Return (x, y) of the center of cell containing provided text 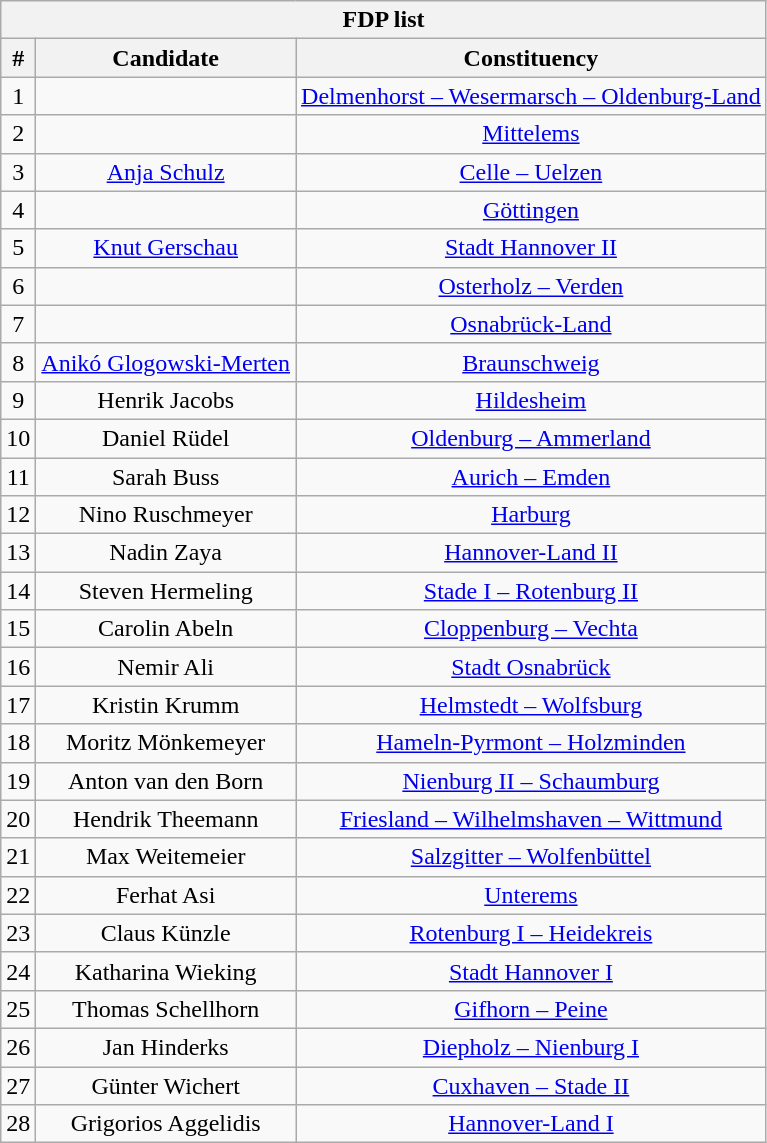
13 (18, 553)
26 (18, 1047)
Hannover-Land I (532, 1124)
1 (18, 96)
Knut Gerschau (166, 248)
Grigorios Aggelidis (166, 1124)
Constituency (532, 58)
Salzgitter – Wolfenbüttel (532, 857)
Anja Schulz (166, 172)
4 (18, 210)
9 (18, 400)
Thomas Schellhorn (166, 1009)
Delmenhorst – Wesermarsch – Oldenburg-Land (532, 96)
10 (18, 438)
Daniel Rüdel (166, 438)
Candidate (166, 58)
14 (18, 591)
Nemir Ali (166, 667)
Nino Ruschmeyer (166, 515)
Harburg (532, 515)
Max Weitemeier (166, 857)
Helmstedt – Wolfsburg (532, 705)
18 (18, 743)
Jan Hinderks (166, 1047)
Günter Wichert (166, 1085)
Moritz Mönkemeyer (166, 743)
Stadt Hannover II (532, 248)
Hildesheim (532, 400)
Steven Hermeling (166, 591)
3 (18, 172)
Gifhorn – Peine (532, 1009)
Stadt Osnabrück (532, 667)
22 (18, 895)
Mittelems (532, 134)
Claus Künzle (166, 933)
Anton van den Born (166, 781)
Carolin Abeln (166, 629)
Nadin Zaya (166, 553)
24 (18, 971)
Unterems (532, 895)
Osnabrück-Land (532, 324)
Rotenburg I – Heidekreis (532, 933)
Ferhat Asi (166, 895)
23 (18, 933)
25 (18, 1009)
Stadt Hannover I (532, 971)
Osterholz – Verden (532, 286)
Celle – Uelzen (532, 172)
Cuxhaven – Stade II (532, 1085)
Göttingen (532, 210)
Oldenburg – Ammerland (532, 438)
# (18, 58)
16 (18, 667)
6 (18, 286)
Hendrik Theemann (166, 819)
2 (18, 134)
Stade I – Rotenburg II (532, 591)
21 (18, 857)
Nienburg II – Schaumburg (532, 781)
Anikó Glogowski-Merten (166, 362)
11 (18, 477)
19 (18, 781)
Cloppenburg – Vechta (532, 629)
5 (18, 248)
Hannover-Land II (532, 553)
17 (18, 705)
Kristin Krumm (166, 705)
Braunschweig (532, 362)
15 (18, 629)
Friesland – Wilhelmshaven – Wittmund (532, 819)
12 (18, 515)
28 (18, 1124)
FDP list (384, 20)
Diepholz – Nienburg I (532, 1047)
20 (18, 819)
Henrik Jacobs (166, 400)
Katharina Wieking (166, 971)
7 (18, 324)
Sarah Buss (166, 477)
Aurich – Emden (532, 477)
Hameln-Pyrmont – Holzminden (532, 743)
8 (18, 362)
27 (18, 1085)
